From the cell containing the given text, extract its center point as (x, y) coordinate. 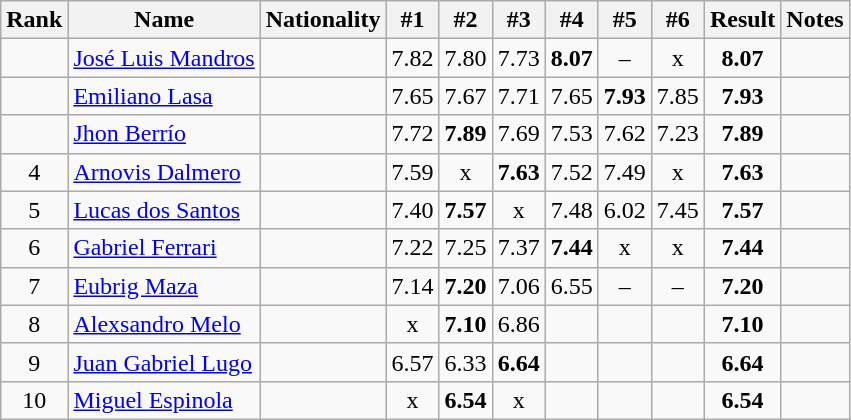
7.73 (518, 58)
Juan Gabriel Lugo (164, 362)
Eubrig Maza (164, 286)
5 (34, 210)
7.71 (518, 96)
7.06 (518, 286)
#2 (466, 20)
Name (164, 20)
7.82 (412, 58)
6.57 (412, 362)
7.53 (572, 134)
7.67 (466, 96)
7.23 (678, 134)
7.49 (624, 172)
Notes (815, 20)
6.86 (518, 324)
Jhon Berrío (164, 134)
4 (34, 172)
Emiliano Lasa (164, 96)
7.62 (624, 134)
#3 (518, 20)
6.55 (572, 286)
7 (34, 286)
#6 (678, 20)
7.72 (412, 134)
6.02 (624, 210)
Lucas dos Santos (164, 210)
Rank (34, 20)
Arnovis Dalmero (164, 172)
7.40 (412, 210)
7.85 (678, 96)
Gabriel Ferrari (164, 248)
Miguel Espinola (164, 400)
7.14 (412, 286)
10 (34, 400)
#1 (412, 20)
7.45 (678, 210)
#5 (624, 20)
6 (34, 248)
9 (34, 362)
7.25 (466, 248)
7.59 (412, 172)
7.37 (518, 248)
José Luis Mandros (164, 58)
7.22 (412, 248)
Nationality (323, 20)
6.33 (466, 362)
7.52 (572, 172)
7.48 (572, 210)
Alexsandro Melo (164, 324)
#4 (572, 20)
7.80 (466, 58)
8 (34, 324)
7.69 (518, 134)
Result (742, 20)
